Detect which cell encompasses the target text, then output its [X, Y] center coordinate. 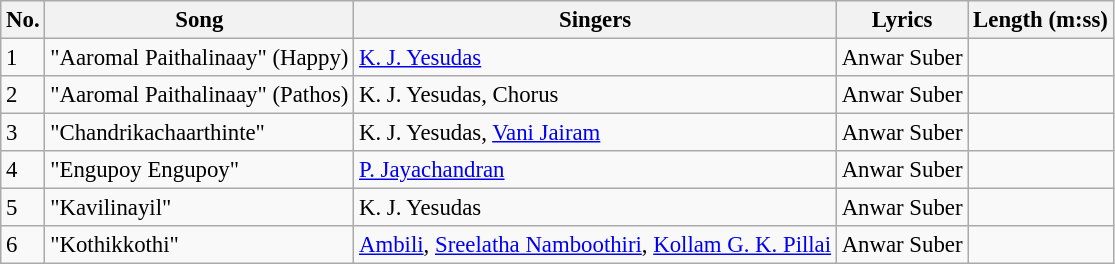
Ambili, Sreelatha Namboothiri, Kollam G. K. Pillai [596, 245]
"Aaromal Paithalinaay" (Pathos) [200, 95]
Lyrics [902, 20]
K. J. Yesudas, Vani Jairam [596, 133]
4 [23, 170]
"Kavilinayil" [200, 208]
"Engupoy Engupoy" [200, 170]
"Chandrikachaarthinte" [200, 133]
P. Jayachandran [596, 170]
6 [23, 245]
"Aaromal Paithalinaay" (Happy) [200, 58]
K. J. Yesudas, Chorus [596, 95]
"Kothikkothi" [200, 245]
1 [23, 58]
3 [23, 133]
Song [200, 20]
5 [23, 208]
2 [23, 95]
No. [23, 20]
Singers [596, 20]
Length (m:ss) [1040, 20]
